Detect which cell encompasses the target text, then output its (X, Y) center coordinate. 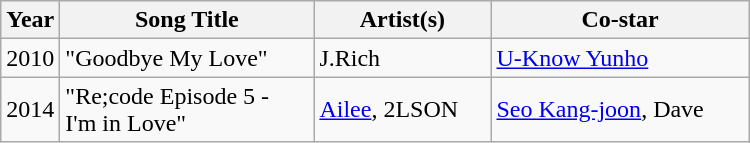
U-Know Yunho (620, 58)
2014 (30, 110)
Artist(s) (402, 20)
"Goodbye My Love" (187, 58)
Song Title (187, 20)
"Re;code Episode 5 - I'm in Love" (187, 110)
Co-star (620, 20)
Year (30, 20)
J.Rich (402, 58)
2010 (30, 58)
Ailee, 2LSON (402, 110)
Seo Kang-joon, Dave (620, 110)
